Locate the cell with the specified text and output its (X, Y) center coordinate. 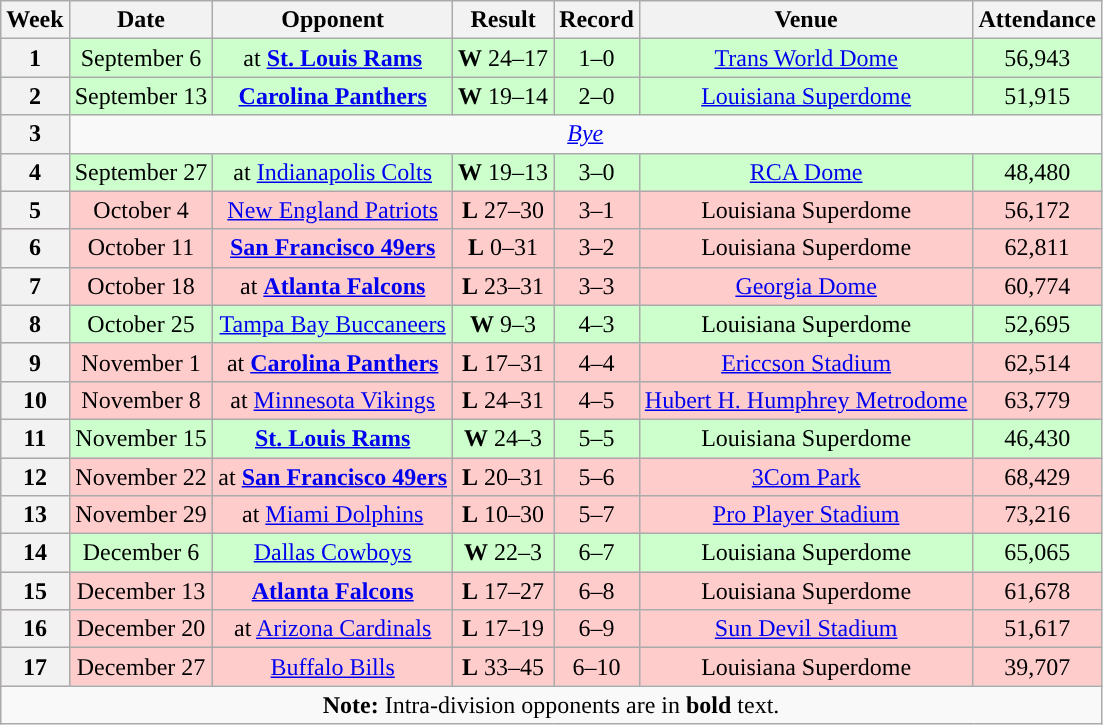
Week (35, 20)
13 (35, 515)
60,774 (1037, 286)
2 (35, 96)
at Carolina Panthers (333, 362)
December 27 (141, 667)
1 (35, 58)
Georgia Dome (806, 286)
Atlanta Falcons (333, 591)
at Minnesota Vikings (333, 400)
3–1 (597, 210)
Attendance (1037, 20)
Result (504, 20)
W 24–17 (504, 58)
2–0 (597, 96)
51,617 (1037, 629)
L 0–31 (504, 248)
October 18 (141, 286)
62,811 (1037, 248)
W 9–3 (504, 324)
December 13 (141, 591)
15 (35, 591)
W 24–3 (504, 438)
Ericcson Stadium (806, 362)
4 (35, 172)
5 (35, 210)
September 13 (141, 96)
at Miami Dolphins (333, 515)
September 6 (141, 58)
9 (35, 362)
Bye (585, 134)
14 (35, 553)
3–2 (597, 248)
St. Louis Rams (333, 438)
16 (35, 629)
3 (35, 134)
3Com Park (806, 477)
November 22 (141, 477)
October 25 (141, 324)
1–0 (597, 58)
Opponent (333, 20)
17 (35, 667)
63,779 (1037, 400)
Buffalo Bills (333, 667)
L 20–31 (504, 477)
November 15 (141, 438)
November 29 (141, 515)
San Francisco 49ers (333, 248)
September 27 (141, 172)
RCA Dome (806, 172)
Sun Devil Stadium (806, 629)
at Arizona Cardinals (333, 629)
Record (597, 20)
4–5 (597, 400)
56,172 (1037, 210)
L 33–45 (504, 667)
L 23–31 (504, 286)
6–9 (597, 629)
11 (35, 438)
65,065 (1037, 553)
L 24–31 (504, 400)
L 17–19 (504, 629)
Date (141, 20)
3–3 (597, 286)
48,480 (1037, 172)
Venue (806, 20)
W 19–13 (504, 172)
12 (35, 477)
L 17–31 (504, 362)
56,943 (1037, 58)
at San Francisco 49ers (333, 477)
5–6 (597, 477)
November 8 (141, 400)
6–10 (597, 667)
Dallas Cowboys (333, 553)
61,678 (1037, 591)
December 6 (141, 553)
4–4 (597, 362)
62,514 (1037, 362)
68,429 (1037, 477)
8 (35, 324)
6–7 (597, 553)
at St. Louis Rams (333, 58)
Carolina Panthers (333, 96)
73,216 (1037, 515)
L 10–30 (504, 515)
Hubert H. Humphrey Metrodome (806, 400)
5–5 (597, 438)
5–7 (597, 515)
Note: Intra-division opponents are in bold text. (552, 705)
Pro Player Stadium (806, 515)
W 19–14 (504, 96)
Trans World Dome (806, 58)
3–0 (597, 172)
52,695 (1037, 324)
W 22–3 (504, 553)
at Indianapolis Colts (333, 172)
L 17–27 (504, 591)
at Atlanta Falcons (333, 286)
4–3 (597, 324)
December 20 (141, 629)
51,915 (1037, 96)
39,707 (1037, 667)
Tampa Bay Buccaneers (333, 324)
6 (35, 248)
7 (35, 286)
October 11 (141, 248)
New England Patriots (333, 210)
10 (35, 400)
6–8 (597, 591)
46,430 (1037, 438)
November 1 (141, 362)
L 27–30 (504, 210)
October 4 (141, 210)
